From the cell containing the given text, extract its center point as (x, y) coordinate. 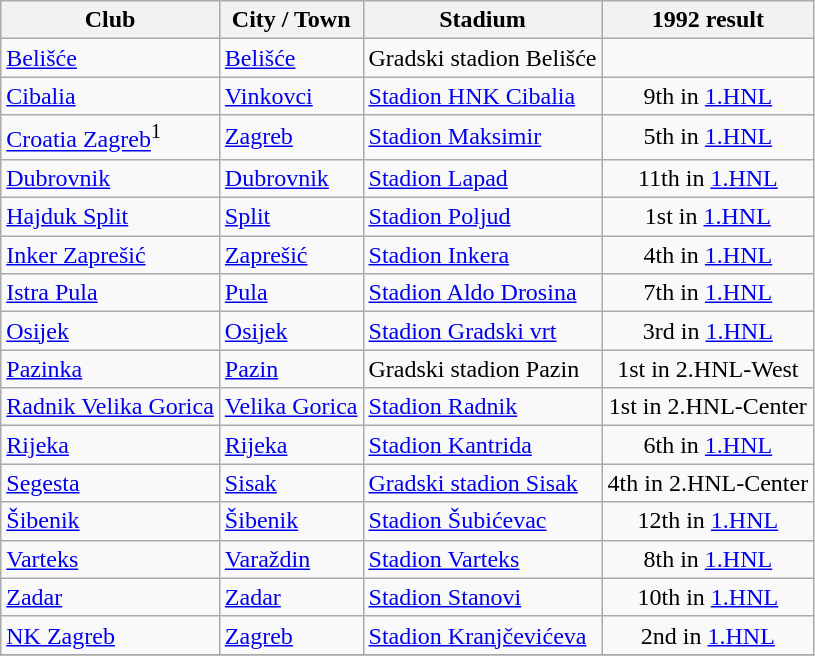
Stadion Kranjčevićeva (482, 635)
Stadion Inkera (482, 255)
Pula (291, 293)
Stadion Šubićevac (482, 521)
Radnik Velika Gorica (110, 407)
Stadion Maksimir (482, 138)
11th in 1.HNL (708, 178)
Velika Gorica (291, 407)
Inker Zaprešić (110, 255)
Stadion Varteks (482, 559)
Stadion Gradski vrt (482, 331)
1992 result (708, 20)
Varaždin (291, 559)
7th in 1.HNL (708, 293)
Stadion Lapad (482, 178)
8th in 1.HNL (708, 559)
Stadion Poljud (482, 217)
Vinkovci (291, 96)
1st in 1.HNL (708, 217)
Gradski stadion Pazin (482, 369)
City / Town (291, 20)
5th in 1.HNL (708, 138)
Stadium (482, 20)
Stadion Kantrida (482, 445)
4th in 1.HNL (708, 255)
6th in 1.HNL (708, 445)
Croatia Zagreb1 (110, 138)
Stadion Stanovi (482, 597)
Split (291, 217)
10th in 1.HNL (708, 597)
Hajduk Split (110, 217)
Stadion HNK Cibalia (482, 96)
2nd in 1.HNL (708, 635)
9th in 1.HNL (708, 96)
12th in 1.HNL (708, 521)
Stadion Aldo Drosina (482, 293)
3rd in 1.HNL (708, 331)
Gradski stadion Belišće (482, 58)
Pazinka (110, 369)
Club (110, 20)
Stadion Radnik (482, 407)
Pazin (291, 369)
Cibalia (110, 96)
Zaprešić (291, 255)
1st in 2.HNL-Center (708, 407)
Sisak (291, 483)
Varteks (110, 559)
4th in 2.HNL-Center (708, 483)
Segesta (110, 483)
Gradski stadion Sisak (482, 483)
1st in 2.HNL-West (708, 369)
NK Zagreb (110, 635)
Istra Pula (110, 293)
